Extract the [X, Y] coordinate from the center of the cell holding the provided text.  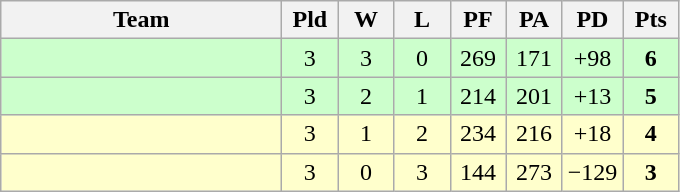
201 [534, 96]
6 [651, 58]
269 [478, 58]
+18 [592, 134]
234 [478, 134]
Pts [651, 20]
273 [534, 172]
+98 [592, 58]
W [366, 20]
PD [592, 20]
216 [534, 134]
+13 [592, 96]
PF [478, 20]
144 [478, 172]
Pld [310, 20]
−129 [592, 172]
PA [534, 20]
214 [478, 96]
Team [142, 20]
4 [651, 134]
L [422, 20]
5 [651, 96]
171 [534, 58]
